Identify which cell holds the provided text, then report its [X, Y] central coordinate. 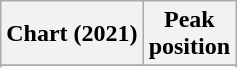
Chart (2021) [72, 34]
Peakposition [189, 34]
